Return (X, Y) of the center of cell containing provided text 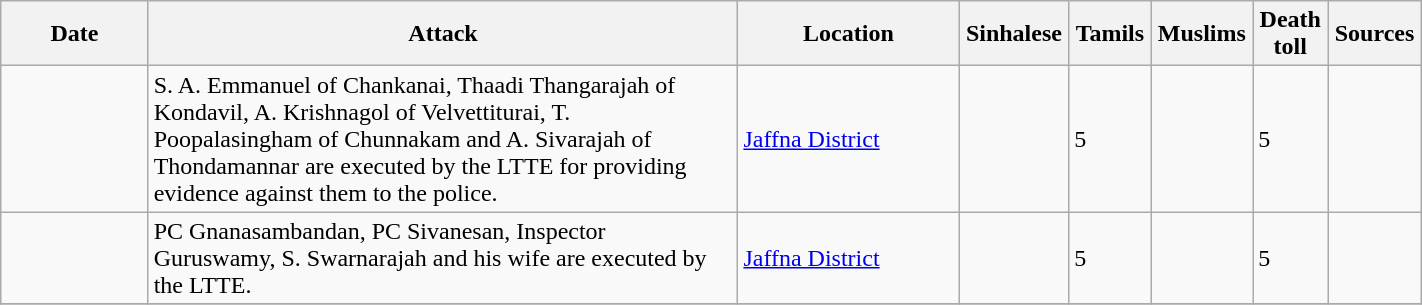
PC Gnanasambandan, PC Sivanesan, Inspector Guruswamy, S. Swarnarajah and his wife are executed by the LTTE. (443, 258)
Sinhalese (1014, 34)
Attack (443, 34)
Sources (1374, 34)
Muslims (1202, 34)
Death toll (1290, 34)
Date (74, 34)
Location (848, 34)
Tamils (1110, 34)
